Extract the [X, Y] coordinate from the center of the cell holding the provided text.  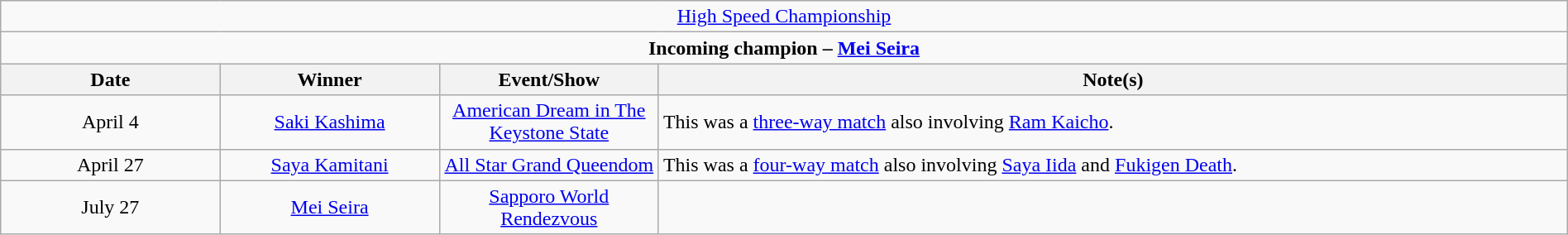
This was a four-way match also involving Saya Iida and Fukigen Death. [1113, 165]
Event/Show [549, 79]
Sapporo World Rendezvous [549, 207]
Mei Seira [329, 207]
American Dream in The Keystone State [549, 122]
Date [111, 79]
Saki Kashima [329, 122]
Saya Kamitani [329, 165]
Winner [329, 79]
July 27 [111, 207]
April 27 [111, 165]
Incoming champion – Mei Seira [784, 48]
All Star Grand Queendom [549, 165]
This was a three-way match also involving Ram Kaicho. [1113, 122]
High Speed Championship [784, 17]
Note(s) [1113, 79]
April 4 [111, 122]
